Pinpoint the cell where the given text exists, returning its (X, Y) midpoint coordinate. 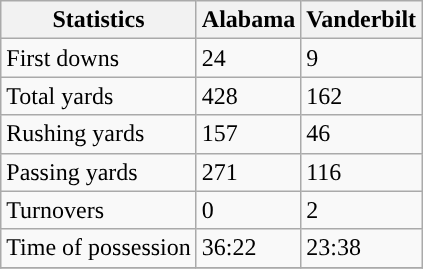
157 (248, 134)
Vanderbilt (362, 20)
162 (362, 96)
23:38 (362, 248)
Rushing yards (99, 134)
Turnovers (99, 210)
Statistics (99, 20)
Alabama (248, 20)
2 (362, 210)
24 (248, 58)
271 (248, 172)
First downs (99, 58)
0 (248, 210)
428 (248, 96)
36:22 (248, 248)
Passing yards (99, 172)
46 (362, 134)
116 (362, 172)
Time of possession (99, 248)
Total yards (99, 96)
9 (362, 58)
